Return [x, y] of the center of cell containing provided text 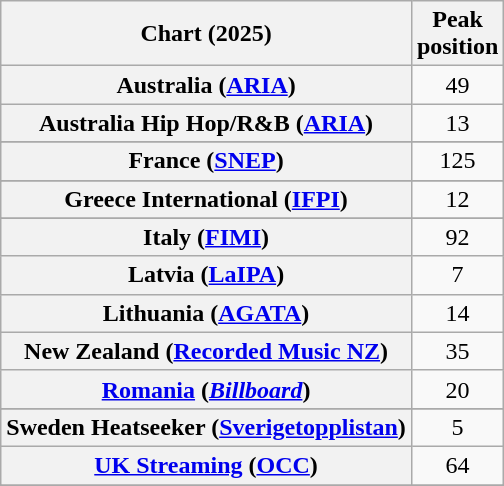
France (SNEP) [206, 161]
New Zealand (Recorded Music NZ) [206, 351]
Lithuania (AGATA) [206, 313]
7 [457, 275]
Romania (Billboard) [206, 389]
20 [457, 389]
5 [457, 427]
13 [457, 123]
Australia (ARIA) [206, 85]
Italy (FIMI) [206, 237]
35 [457, 351]
125 [457, 161]
92 [457, 237]
Chart (2025) [206, 34]
UK Streaming (OCC) [206, 465]
Greece International (IFPI) [206, 199]
12 [457, 199]
Sweden Heatseeker (Sverigetopplistan) [206, 427]
14 [457, 313]
Peakposition [457, 34]
64 [457, 465]
Latvia (LaIPA) [206, 275]
Australia Hip Hop/R&B (ARIA) [206, 123]
49 [457, 85]
